Identify which cell holds the provided text, then report its [X, Y] central coordinate. 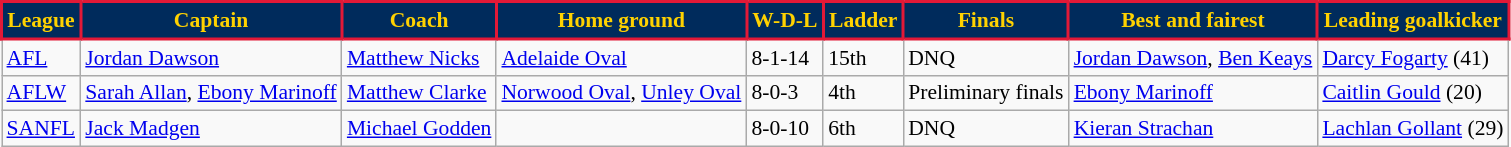
15th [863, 57]
Ladder [863, 20]
Ebony Marinoff [1194, 93]
AFLW [42, 93]
Finals [986, 20]
W-D-L [784, 20]
AFL [42, 57]
SANFL [42, 129]
8-1-14 [784, 57]
Sarah Allan, Ebony Marinoff [211, 93]
Caitlin Gould (20) [1412, 93]
Matthew Nicks [420, 57]
Leading goalkicker [1412, 20]
Preliminary finals [986, 93]
Norwood Oval, Unley Oval [621, 93]
4th [863, 93]
Best and fairest [1194, 20]
Lachlan Gollant (29) [1412, 129]
Captain [211, 20]
Matthew Clarke [420, 93]
8-0-10 [784, 129]
Darcy Fogarty (41) [1412, 57]
Jordan Dawson, Ben Keays [1194, 57]
Coach [420, 20]
Kieran Strachan [1194, 129]
Jordan Dawson [211, 57]
Michael Godden [420, 129]
League [42, 20]
Jack Madgen [211, 129]
6th [863, 129]
8-0-3 [784, 93]
Home ground [621, 20]
Adelaide Oval [621, 57]
